Output the [x, y] coordinate of the center of the cell containing the given text.  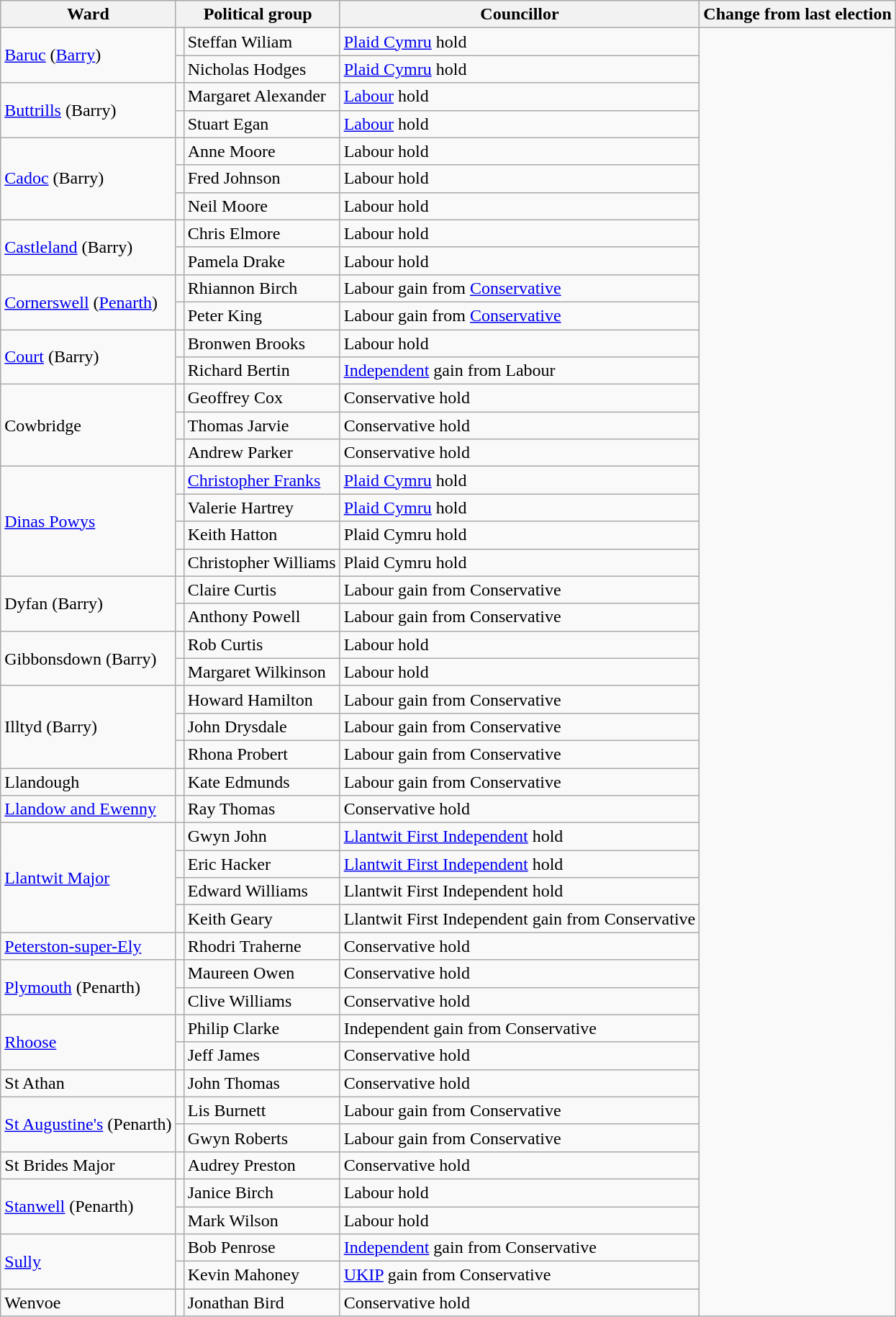
Cornerswell (Penarth) [88, 302]
Dinas Powys [88, 521]
Peterston-super-Ely [88, 946]
Ward [88, 14]
UKIP gain from Conservative [520, 1275]
Rhoose [88, 1042]
Howard Hamilton [262, 699]
Bronwen Brooks [262, 343]
Wenvoe [88, 1303]
Rhona Probert [262, 754]
John Drysdale [262, 727]
Baruc (Barry) [88, 55]
Dyfan (Barry) [88, 603]
Edward Williams [262, 891]
Sully [88, 1262]
Rhiannon Birch [262, 288]
Nicholas Hodges [262, 69]
Llantwit First Independent gain from Conservative [520, 919]
Illtyd (Barry) [88, 727]
Bob Penrose [262, 1248]
Gwyn Roberts [262, 1138]
Stanwell (Penarth) [88, 1206]
Jonathan Bird [262, 1303]
Janice Birch [262, 1192]
St Brides Major [88, 1165]
Llandow and Ewenny [88, 809]
Castleland (Barry) [88, 247]
Plymouth (Penarth) [88, 987]
Fred Johnson [262, 179]
Geoffrey Cox [262, 398]
Chris Elmore [262, 233]
Rob Curtis [262, 644]
Kevin Mahoney [262, 1275]
Maureen Owen [262, 974]
Keith Geary [262, 919]
Christopher Franks [262, 480]
Llantwit Major [88, 878]
Cadoc (Barry) [88, 179]
Eric Hacker [262, 864]
Councillor [520, 14]
Court (Barry) [88, 357]
St Athan [88, 1083]
Clive Williams [262, 1001]
Independent gain from Labour [520, 371]
Gwyn John [262, 837]
Thomas Jarvie [262, 426]
Richard Bertin [262, 371]
Lis Burnett [262, 1110]
Mark Wilson [262, 1221]
Claire Curtis [262, 590]
Andrew Parker [262, 453]
Anthony Powell [262, 617]
Christopher Williams [262, 562]
Ray Thomas [262, 809]
Philip Clarke [262, 1028]
Buttrills (Barry) [88, 110]
Llandough [88, 781]
Kate Edmunds [262, 781]
Jeff James [262, 1056]
Keith Hatton [262, 535]
St Augustine's (Penarth) [88, 1124]
Neil Moore [262, 206]
Peter King [262, 315]
Political group [258, 14]
Margaret Wilkinson [262, 672]
Margaret Alexander [262, 96]
Valerie Hartrey [262, 508]
Gibbonsdown (Barry) [88, 658]
Rhodri Traherne [262, 946]
Anne Moore [262, 151]
Audrey Preston [262, 1165]
Change from last election [797, 14]
John Thomas [262, 1083]
Steffan Wiliam [262, 42]
Pamela Drake [262, 261]
Cowbridge [88, 426]
Stuart Egan [262, 124]
